Find where the given text appears and provide that cell's center as (X, Y) coordinate. 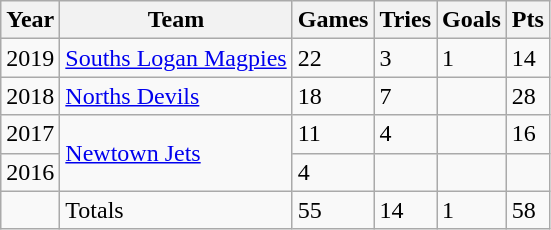
Souths Logan Magpies (176, 58)
Games (333, 20)
Norths Devils (176, 96)
2017 (30, 134)
Goals (472, 20)
Tries (406, 20)
55 (333, 210)
Year (30, 20)
2018 (30, 96)
Team (176, 20)
2016 (30, 172)
2019 (30, 58)
Totals (176, 210)
58 (528, 210)
16 (528, 134)
11 (333, 134)
7 (406, 96)
18 (333, 96)
Newtown Jets (176, 153)
22 (333, 58)
Pts (528, 20)
3 (406, 58)
28 (528, 96)
